Search for the cell housing the specified text and yield its (x, y) center coordinate. 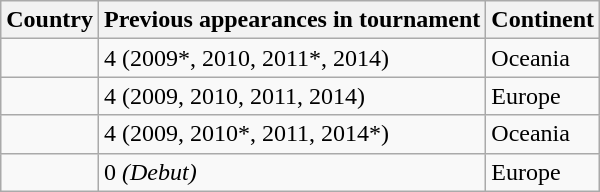
Continent (543, 20)
4 (2009*, 2010, 2011*, 2014) (292, 58)
4 (2009, 2010, 2011, 2014) (292, 96)
0 (Debut) (292, 172)
4 (2009, 2010*, 2011, 2014*) (292, 134)
Previous appearances in tournament (292, 20)
Country (50, 20)
